Scan for the cell matching the given text and deliver its (x, y) coordinate at center. 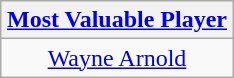
Wayne Arnold (116, 58)
Most Valuable Player (116, 20)
